Scan for the cell matching the given text and deliver its [x, y] coordinate at center. 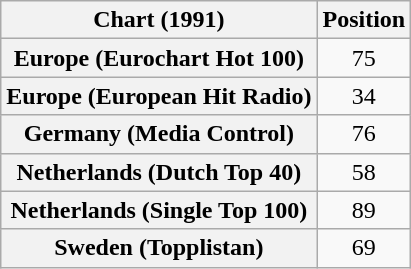
Europe (Eurochart Hot 100) [159, 58]
69 [364, 248]
Netherlands (Dutch Top 40) [159, 172]
58 [364, 172]
Netherlands (Single Top 100) [159, 210]
75 [364, 58]
Germany (Media Control) [159, 134]
Europe (European Hit Radio) [159, 96]
Chart (1991) [159, 20]
34 [364, 96]
Sweden (Topplistan) [159, 248]
89 [364, 210]
76 [364, 134]
Position [364, 20]
